Identify which cell holds the provided text, then report its [x, y] central coordinate. 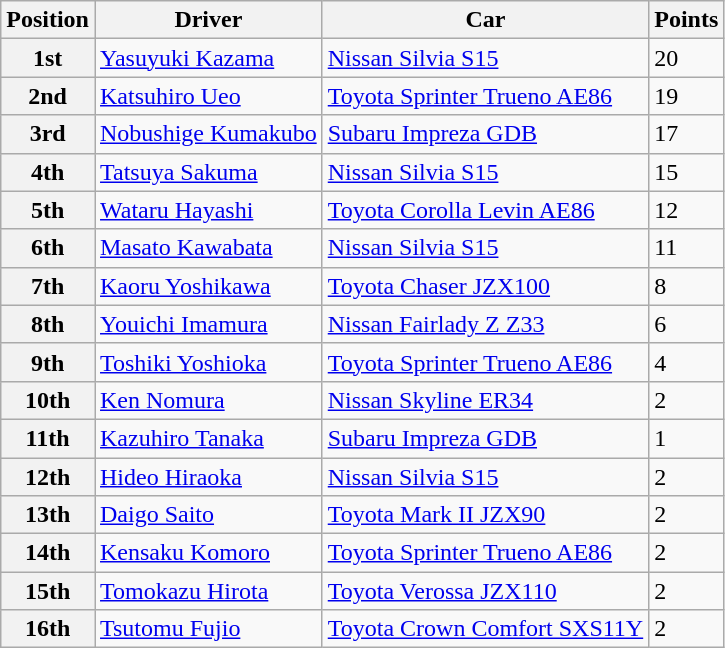
6th [48, 248]
5th [48, 210]
13th [48, 515]
Nissan Fairlady Z Z33 [486, 324]
1st [48, 58]
Kensaku Komoro [208, 553]
Daigo Saito [208, 515]
Kazuhiro Tanaka [208, 438]
Kaoru Yoshikawa [208, 286]
11th [48, 438]
15 [686, 172]
Toyota Crown Comfort SXS11Y [486, 629]
Yasuyuki Kazama [208, 58]
4th [48, 172]
9th [48, 362]
12 [686, 210]
20 [686, 58]
8 [686, 286]
3rd [48, 134]
19 [686, 96]
15th [48, 591]
Points [686, 20]
Ken Nomura [208, 400]
Tomokazu Hirota [208, 591]
Toyota Corolla Levin AE86 [486, 210]
Wataru Hayashi [208, 210]
Tatsuya Sakuma [208, 172]
1 [686, 438]
Toshiki Yoshioka [208, 362]
Masato Kawabata [208, 248]
Driver [208, 20]
12th [48, 477]
4 [686, 362]
Nissan Skyline ER34 [486, 400]
Toyota Chaser JZX100 [486, 286]
7th [48, 286]
Katsuhiro Ueo [208, 96]
14th [48, 553]
16th [48, 629]
Tsutomu Fujio [208, 629]
8th [48, 324]
2nd [48, 96]
10th [48, 400]
Toyota Mark II JZX90 [486, 515]
Car [486, 20]
17 [686, 134]
Hideo Hiraoka [208, 477]
11 [686, 248]
6 [686, 324]
Toyota Verossa JZX110 [486, 591]
Youichi Imamura [208, 324]
Nobushige Kumakubo [208, 134]
Position [48, 20]
